Scan for the cell matching the given text and deliver its (x, y) coordinate at center. 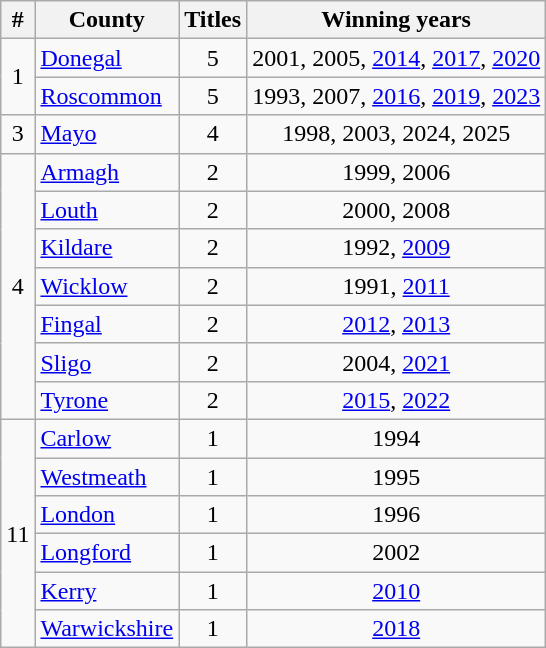
# (18, 20)
London (107, 515)
Kildare (107, 248)
3 (18, 134)
Westmeath (107, 477)
2000, 2008 (396, 210)
Longford (107, 553)
Winning years (396, 20)
1996 (396, 515)
2002 (396, 553)
2001, 2005, 2014, 2017, 2020 (396, 58)
2010 (396, 591)
1991, 2011 (396, 286)
Armagh (107, 172)
11 (18, 533)
Titles (213, 20)
County (107, 20)
1994 (396, 438)
Kerry (107, 591)
Donegal (107, 58)
2004, 2021 (396, 362)
Roscommon (107, 96)
2018 (396, 629)
Sligo (107, 362)
1999, 2006 (396, 172)
Wicklow (107, 286)
Warwickshire (107, 629)
Fingal (107, 324)
2015, 2022 (396, 400)
Carlow (107, 438)
1995 (396, 477)
Mayo (107, 134)
2012, 2013 (396, 324)
Louth (107, 210)
1992, 2009 (396, 248)
Tyrone (107, 400)
1998, 2003, 2024, 2025 (396, 134)
1993, 2007, 2016, 2019, 2023 (396, 96)
